Return (X, Y) of the center of cell containing provided text 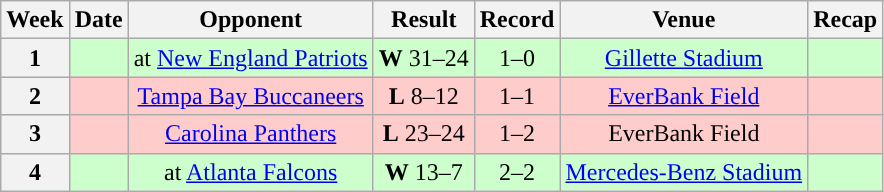
Gillette Stadium (684, 58)
L 23–24 (424, 134)
Result (424, 20)
Record (517, 20)
1 (35, 58)
at New England Patriots (250, 58)
Week (35, 20)
Venue (684, 20)
2 (35, 96)
Opponent (250, 20)
Date (98, 20)
1–2 (517, 134)
2–2 (517, 172)
Carolina Panthers (250, 134)
Mercedes-Benz Stadium (684, 172)
1–1 (517, 96)
4 (35, 172)
1–0 (517, 58)
W 13–7 (424, 172)
3 (35, 134)
W 31–24 (424, 58)
at Atlanta Falcons (250, 172)
Tampa Bay Buccaneers (250, 96)
L 8–12 (424, 96)
Recap (846, 20)
